Identify which cell holds the provided text, then report its (x, y) central coordinate. 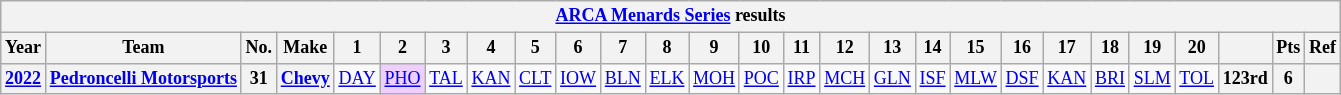
No. (258, 48)
ISF (932, 78)
15 (976, 48)
Ref (1323, 48)
Chevy (305, 78)
4 (491, 48)
20 (1196, 48)
1 (357, 48)
GLN (893, 78)
2 (402, 48)
MOH (714, 78)
7 (622, 48)
14 (932, 48)
ELK (667, 78)
DAY (357, 78)
2022 (24, 78)
BLN (622, 78)
MCH (845, 78)
3 (446, 48)
Pts (1288, 48)
5 (536, 48)
CLT (536, 78)
12 (845, 48)
19 (1152, 48)
MLW (976, 78)
IOW (578, 78)
11 (802, 48)
31 (258, 78)
Year (24, 48)
TAL (446, 78)
POC (761, 78)
TOL (1196, 78)
Team (143, 48)
17 (1067, 48)
8 (667, 48)
IRP (802, 78)
DSF (1022, 78)
ARCA Menards Series results (671, 16)
16 (1022, 48)
13 (893, 48)
PHO (402, 78)
18 (1110, 48)
10 (761, 48)
Make (305, 48)
123rd (1245, 78)
BRI (1110, 78)
Pedroncelli Motorsports (143, 78)
SLM (1152, 78)
9 (714, 48)
